Capture the cell that displays the provided text and extract its (X, Y) central coordinate. 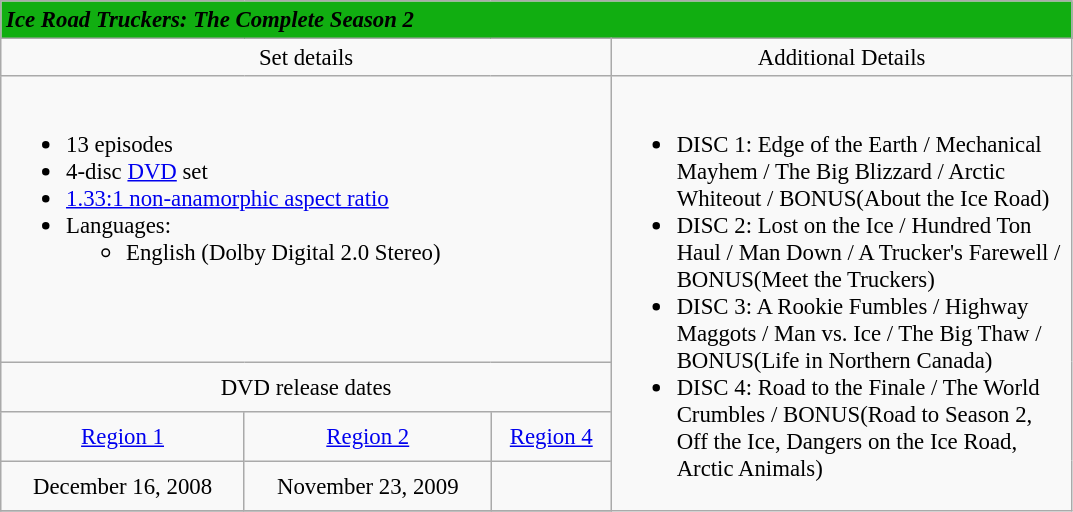
November 23, 2009 (368, 486)
Region 4 (551, 436)
13 episodes4-disc DVD set1.33:1 non-anamorphic aspect ratioLanguages:English (Dolby Digital 2.0 Stereo) (306, 219)
Region 2 (368, 436)
Ice Road Truckers: The Complete Season 2 (536, 20)
December 16, 2008 (123, 486)
Region 1 (123, 436)
Set details (306, 58)
DVD release dates (306, 386)
Additional Details (842, 58)
